Pinpoint the cell where the given text exists, returning its [X, Y] midpoint coordinate. 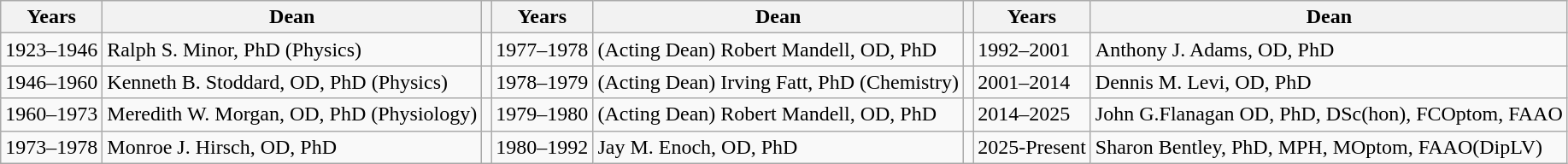
Monroe J. Hirsch, OD, PhD [292, 147]
Meredith W. Morgan, OD, PhD (Physiology) [292, 114]
(Acting Dean) Irving Fatt, PhD (Chemistry) [778, 82]
Kenneth B. Stoddard, OD, PhD (Physics) [292, 82]
1960–1973 [51, 114]
Ralph S. Minor, PhD (Physics) [292, 50]
2014–2025 [1032, 114]
Jay M. Enoch, OD, PhD [778, 147]
1978–1979 [542, 82]
2025-Present [1032, 147]
1977–1978 [542, 50]
Anthony J. Adams, OD, PhD [1329, 50]
Dennis M. Levi, OD, PhD [1329, 82]
Sharon Bentley, PhD, MPH, MOptom, FAAO(DipLV) [1329, 147]
2001–2014 [1032, 82]
1923–1946 [51, 50]
1979–1980 [542, 114]
1973–1978 [51, 147]
1946–1960 [51, 82]
John G.Flanagan OD, PhD, DSc(hon), FCOptom, FAAO [1329, 114]
1980–1992 [542, 147]
1992–2001 [1032, 50]
